Extract the [X, Y] coordinate from the center of the cell holding the provided text.  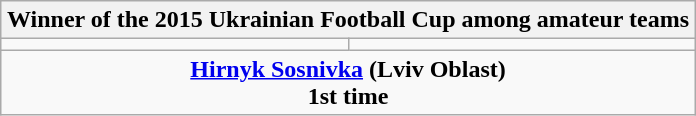
Winner of the 2015 Ukrainian Football Cup among amateur teams [348, 20]
Hirnyk Sosnivka (Lviv Oblast)1st time [348, 82]
